Return [X, Y] of the center of cell containing provided text 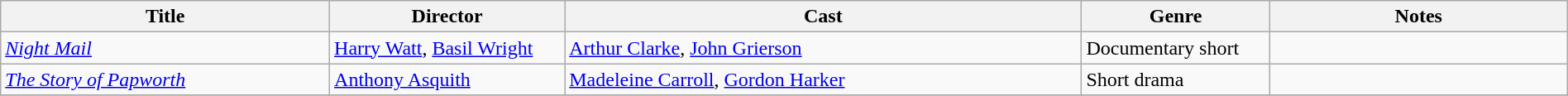
Cast [824, 17]
Genre [1176, 17]
Director [447, 17]
Anthony Asquith [447, 79]
Notes [1418, 17]
Title [165, 17]
Arthur Clarke, John Grierson [824, 48]
Harry Watt, Basil Wright [447, 48]
Short drama [1176, 79]
Madeleine Carroll, Gordon Harker [824, 79]
Night Mail [165, 48]
The Story of Papworth [165, 79]
Documentary short [1176, 48]
